Detect which cell encompasses the target text, then output its (x, y) center coordinate. 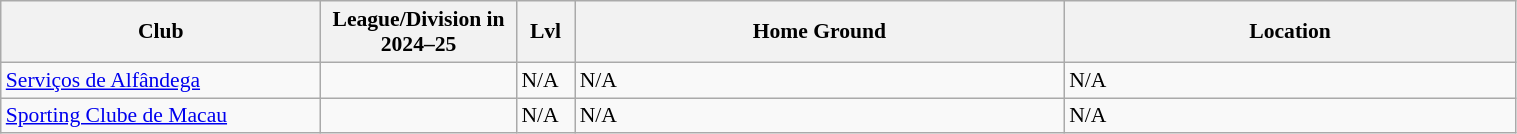
Club (161, 32)
Serviços de Alfândega (161, 80)
Home Ground (820, 32)
Location (1290, 32)
Lvl (545, 32)
Sporting Clube de Macau (161, 116)
League/Division in 2024–25 (419, 32)
